Return the [x, y] coordinate for the center point of the cell that contains the specified text.  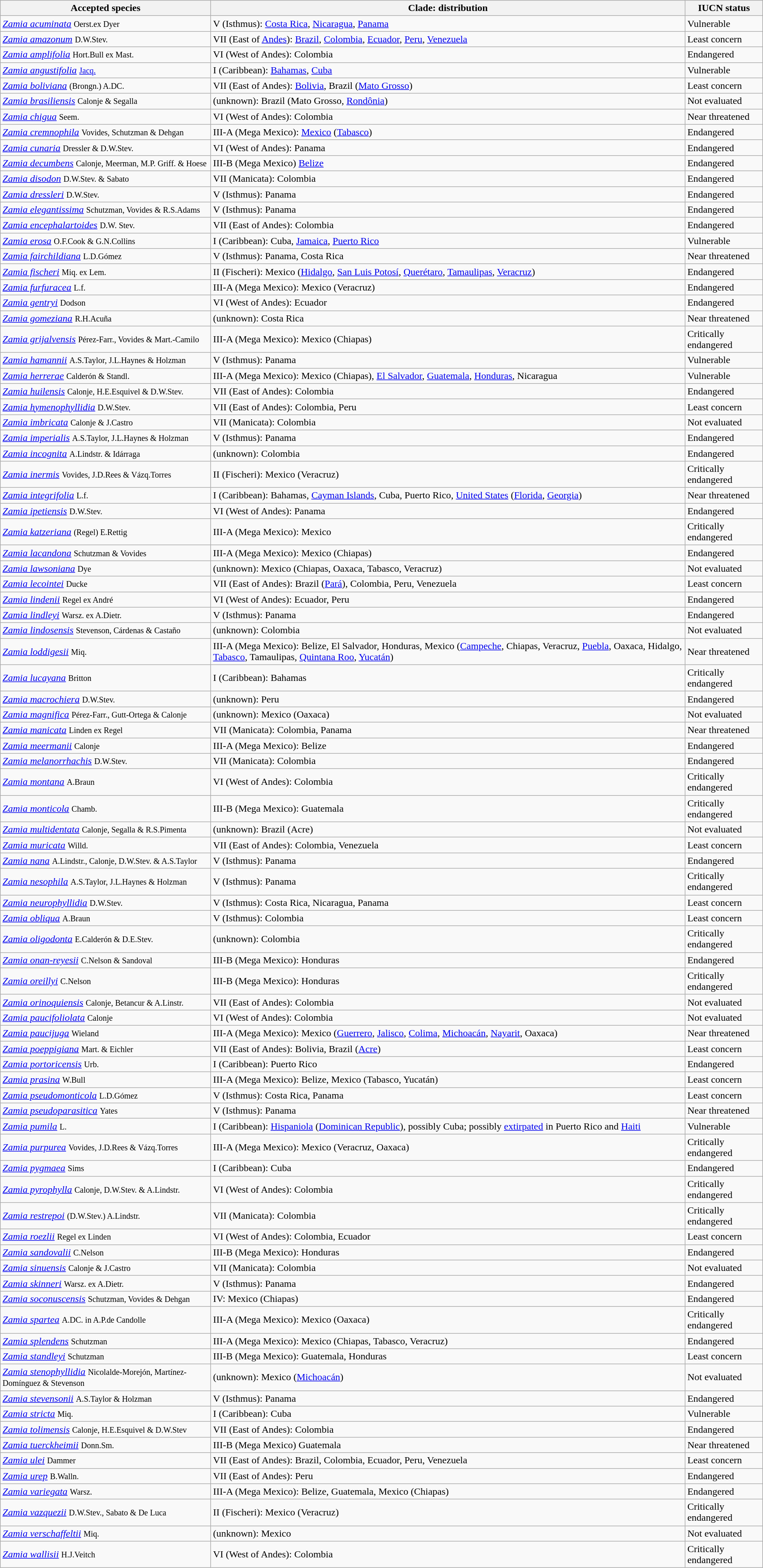
Zamia nana A.Lindstr., Calonje, D.W.Stev. & A.S.Taylor [106, 861]
Zamia multidentata Calonje, Segalla & R.S.Pimenta [106, 830]
Zamia stenophyllidia Nicolalde-Morejón, Martínez-Domínguez & Stevenson [106, 1377]
Zamia erosa O.F.Cook & G.N.Collins [106, 241]
Zamia monticola Chamb. [106, 808]
Zamia lecointei Ducke [106, 584]
VII (Manicata): Colombia, Panama [448, 730]
III-B (Mega Mexico): Guatemala [448, 808]
Zamia lawsoniana Dye [106, 568]
Zamia disodon D.W.Stev. & Sabato [106, 178]
Zamia standleyi Schutzman [106, 1357]
I (Caribbean): Puerto Rico [448, 1064]
Zamia acuminata Oerst.ex Dyer [106, 24]
Zamia amplifolia Hort.Bull ex Mast. [106, 55]
Zamia dressleri D.W.Stev. [106, 194]
VI (West of Andes): Ecuador, Peru [448, 599]
Zamia fairchildiana L.D.Gómez [106, 256]
Zamia grijalvensis Pérez-Farr., Vovides & Mart.-Camilo [106, 339]
III-A (Mega Mexico): Mexico (Oaxaca) [448, 1319]
III-A (Mega Mexico): Mexico (Tabasco) [448, 132]
IV: Mexico (Chiapas) [448, 1299]
Zamia portoricensis Urb. [106, 1064]
III-A (Mega Mexico): Belize [448, 745]
Zamia nesophila A.S.Taylor, J.L.Haynes & Holzman [106, 882]
V (Isthmus): Colombia [448, 918]
Zamia gentryi Dodson [106, 303]
Zamia pyrophylla Calonje, D.W.Stev. & A.Lindstr. [106, 1189]
Zamia spartea A.DC. in A.P.de Candolle [106, 1319]
(unknown): Mexico (Oaxaca) [448, 714]
III-A (Mega Mexico): Mexico (Chiapas), El Salvador, Guatemala, Honduras, Nicaragua [448, 376]
VII (East of Andes): Peru [448, 1476]
Zamia lacandona Schutzman & Vovides [106, 553]
Zamia oligodonta E.Calderón & D.E.Stev. [106, 939]
Zamia poeppigiana Mart. & Eichler [106, 1048]
III-B (Mega Mexico): Guatemala, Honduras [448, 1357]
Zamia pumila L. [106, 1126]
Zamia lindleyi Warsz. ex A.Dietr. [106, 615]
Zamia lindosensis Stevenson, Cárdenas & Castaño [106, 630]
Zamia huilensis Calonje, H.E.Esquivel & D.W.Stev. [106, 391]
Zamia decumbens Calonje, Meerman, M.P. Griff. & Hoese [106, 163]
Zamia tuerckheimii Donn.Sm. [106, 1445]
Zamia manicata Linden ex Regel [106, 730]
Zamia soconuscensis Schutzman, Vovides & Dehgan [106, 1299]
(unknown): Brazil (Acre) [448, 830]
(unknown): Costa Rica [448, 318]
VII (East of Andes): Brazil (Pará), Colombia, Peru, Venezuela [448, 584]
Zamia roezlii Regel ex Linden [106, 1237]
Zamia pygmaea Sims [106, 1168]
Zamia cremnophila Vovides, Schutzman & Dehgan [106, 132]
I (Caribbean): Bahamas, Cayman Islands, Cuba, Puerto Rico, United States (Florida, Georgia) [448, 496]
Zamia cunaria Dressler & D.W.Stev. [106, 148]
III-A (Mega Mexico): Belize, Guatemala, Mexico (Chiapas) [448, 1491]
Zamia elegantissima Schutzman, Vovides & R.S.Adams [106, 210]
Zamia wallisii H.J.Veitch [106, 1554]
Zamia imbricata Calonje & J.Castro [106, 422]
Zamia furfuracea L.f. [106, 287]
III-B (Mega Mexico) Belize [448, 163]
Zamia inermis Vovides, J.D.Rees & Vázq.Torres [106, 474]
Zamia gomeziana R.H.Acuña [106, 318]
(unknown): Brazil (Mato Grosso, Rondônia) [448, 101]
Zamia chigua Seem. [106, 117]
I (Caribbean): Bahamas [448, 678]
Zamia hamannii A.S.Taylor, J.L.Haynes & Holzman [106, 360]
Zamia vazquezii D.W.Stev., Sabato & De Luca [106, 1513]
V (Isthmus): Panama, Costa Rica [448, 256]
Zamia incognita A.Lindstr. & Idárraga [106, 454]
Zamia ulei Dammer [106, 1460]
Zamia neurophyllidia D.W.Stev. [106, 903]
Zamia variegata Warsz. [106, 1491]
Zamia montana A.Braun [106, 782]
Zamia sinuensis Calonje & J.Castro [106, 1268]
Zamia boliviana (Brongn.) A.DC. [106, 86]
(unknown): Mexico [448, 1533]
III-A (Mega Mexico): Belize, Mexico (Tabasco, Yucatán) [448, 1080]
Zamia macrochiera D.W.Stev. [106, 699]
I (Caribbean): Bahamas, Cuba [448, 70]
Zamia tolimensis Calonje, H.E.Esquivel & D.W.Stev [106, 1429]
Zamia prasina W.Bull [106, 1080]
Zamia muricata Willd. [106, 845]
Zamia melanorrhachis D.W.Stev. [106, 761]
Zamia stricta Miq. [106, 1414]
Zamia integrifolia L.f. [106, 496]
Zamia angustifolia Jacq. [106, 70]
Zamia purpurea Vovides, J.D.Rees & Vázq.Torres [106, 1147]
Zamia urep B.Walln. [106, 1476]
Zamia loddigesii Miq. [106, 651]
Zamia lindenii Regel ex André [106, 599]
(unknown): Peru [448, 699]
Zamia pseudoparasitica Yates [106, 1111]
Zamia imperialis A.S.Taylor, J.L.Haynes & Holzman [106, 438]
VI (West of Andes): Ecuador [448, 303]
Zamia stevensonii A.S.Taylor & Holzman [106, 1398]
IUCN status [724, 8]
Zamia amazonum D.W.Stev. [106, 39]
Zamia brasiliensis Calonje & Segalla [106, 101]
III-A (Mega Mexico): Mexico (Veracruz) [448, 287]
Zamia ipetiensis D.W.Stev. [106, 511]
Accepted species [106, 8]
VII (East of Andes): Bolivia, Brazil (Mato Grosso) [448, 86]
Zamia oreillyi C.Nelson [106, 981]
Zamia magnifica Pérez-Farr., Gutt-Ortega & Calonje [106, 714]
Zamia herrerae Calderón & Standl. [106, 376]
II (Fischeri): Mexico (Hidalgo, San Luis Potosí, Querétaro, Tamaulipas, Veracruz) [448, 272]
Zamia pseudomonticola L.D.Gómez [106, 1095]
III-A (Mega Mexico): Mexico (Veracruz, Oaxaca) [448, 1147]
Zamia onan-reyesii C.Nelson & Sandoval [106, 960]
VI (West of Andes): Colombia, Ecuador [448, 1237]
Zamia meermanii Calonje [106, 745]
Zamia splendens Schutzman [106, 1341]
III-A (Mega Mexico): Mexico (Guerrero, Jalisco, Colima, Michoacán, Nayarit, Oaxaca) [448, 1033]
(unknown): Mexico (Chiapas, Oaxaca, Tabasco, Veracruz) [448, 568]
VII (East of Andes): Colombia, Venezuela [448, 845]
Zamia orinoquiensis Calonje, Betancur & A.Linstr. [106, 1002]
Clade: distribution [448, 8]
Zamia sandovalii C.Nelson [106, 1252]
Zamia skinneri Warsz. ex A.Dietr. [106, 1283]
Zamia encephalartoides D.W. Stev. [106, 225]
Zamia obliqua A.Braun [106, 918]
I (Caribbean): Hispaniola (Dominican Republic), possibly Cuba; possibly extirpated in Puerto Rico and Haiti [448, 1126]
III-A (Mega Mexico): Mexico (Chiapas, Tabasco, Veracruz) [448, 1341]
VII (East of Andes): Colombia, Peru [448, 407]
III-A (Mega Mexico): Mexico [448, 532]
Zamia paucifoliolata Calonje [106, 1017]
III-B (Mega Mexico) Guatemala [448, 1445]
Zamia fischeri Miq. ex Lem. [106, 272]
Zamia paucijuga Wieland [106, 1033]
I (Caribbean): Cuba, Jamaica, Puerto Rico [448, 241]
Zamia restrepoi (D.W.Stev.) A.Lindstr. [106, 1216]
Zamia verschaffeltii Miq. [106, 1533]
Zamia katzeriana (Regel) E.Rettig [106, 532]
Zamia lucayana Britton [106, 678]
VII (East of Andes): Bolivia, Brazil (Acre) [448, 1048]
(unknown): Mexico (Michoacán) [448, 1377]
V (Isthmus): Costa Rica, Panama [448, 1095]
Zamia hymenophyllidia D.W.Stev. [106, 407]
